For the text-containing cell, return its midpoint in [X, Y] coordinate format. 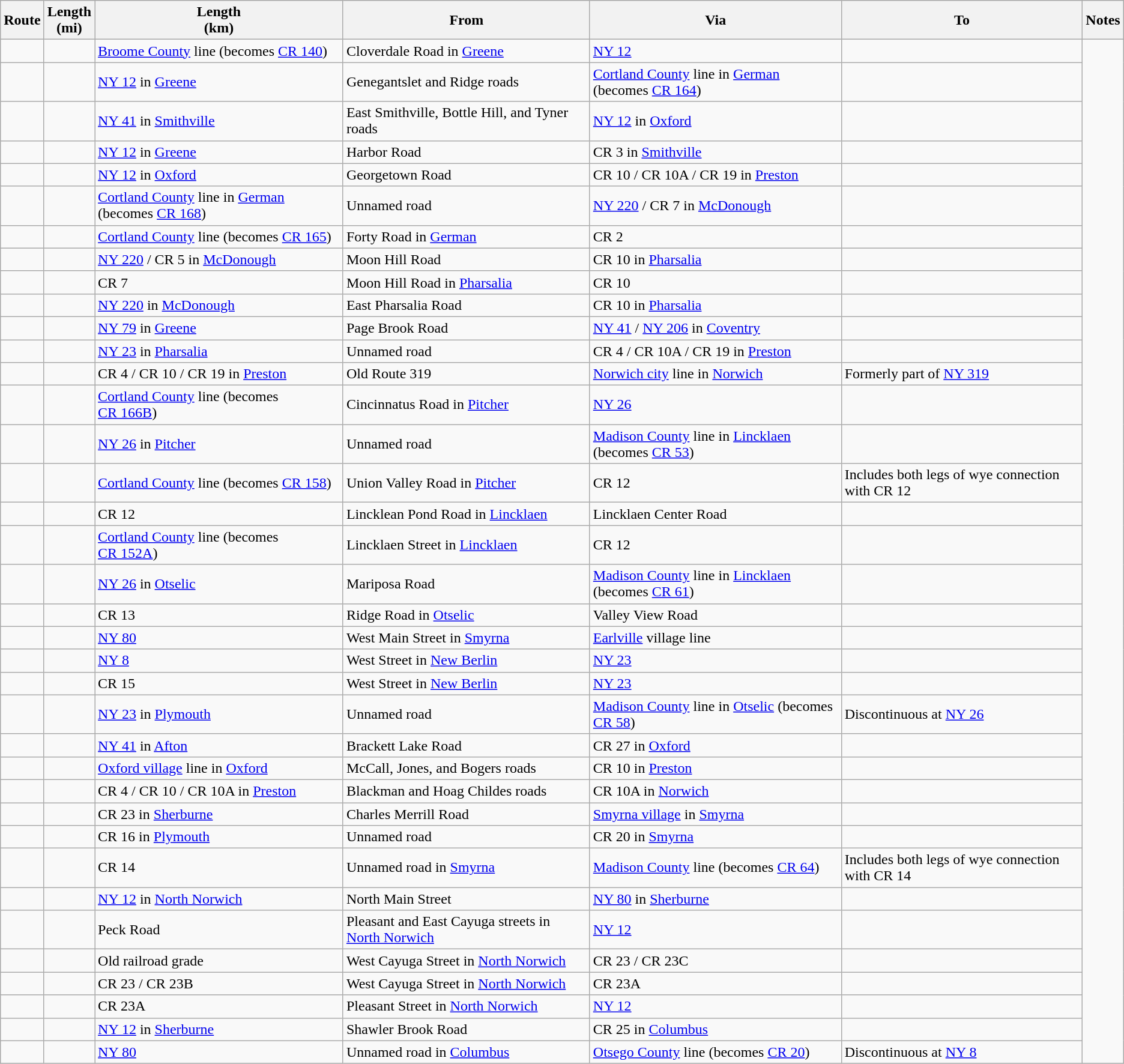
NY 41 / NY 206 in Coventry [716, 328]
Peck Road [219, 929]
Moon Hill Road [466, 259]
NY 12 in Sherburne [219, 1029]
CR 4 / CR 10 / CR 10A in Preston [219, 791]
NY 41 in Smithville [219, 121]
Valley View Road [716, 615]
NY 220 in McDonough [219, 305]
Moon Hill Road in Pharsalia [466, 282]
CR 10 in Preston [716, 768]
CR 14 [219, 868]
CR 13 [219, 615]
CR 23 in Sherburne [219, 814]
Discontinuous at NY 8 [962, 1052]
CR 10A in Norwich [716, 791]
East Smithville, Bottle Hill, and Tyner roads [466, 121]
Ridge Road in Otselic [466, 615]
McCall, Jones, and Bogers roads [466, 768]
Madison County line in Lincklaen (becomes CR 61) [716, 584]
From [466, 20]
Broome County line (becomes CR 140) [219, 51]
To [962, 20]
Georgetown Road [466, 175]
CR 23 / CR 23B [219, 984]
Unnamed road in Columbus [466, 1052]
Forty Road in German [466, 237]
NY 41 in Afton [219, 745]
CR 2 [716, 237]
Route [22, 20]
Earlville village line [716, 638]
East Pharsalia Road [466, 305]
CR 15 [219, 683]
Notes [1103, 20]
Otsego County line (becomes CR 20) [716, 1052]
Unnamed road in Smyrna [466, 868]
NY 8 [219, 660]
Length(km) [219, 20]
Lincklean Pond Road in Lincklaen [466, 514]
Old railroad grade [219, 961]
Discontinuous at NY 26 [962, 715]
NY 26 in Pitcher [219, 444]
Lincklaen Center Road [716, 514]
NY 26 [716, 405]
NY 12 in North Norwich [219, 899]
Cincinnatus Road in Pitcher [466, 405]
Oxford village line in Oxford [219, 768]
CR 25 in Columbus [716, 1029]
CR 23 / CR 23C [716, 961]
CR 10 [716, 282]
NY 23 in Pharsalia [219, 351]
Madison County line in Otselic (becomes CR 58) [716, 715]
CR 4 / CR 10 / CR 19 in Preston [219, 374]
Lincklaen Street in Lincklaen [466, 545]
Union Valley Road in Pitcher [466, 483]
West Main Street in Smyrna [466, 638]
Cloverdale Road in Greene [466, 51]
North Main Street [466, 899]
CR 3 in Smithville [716, 152]
Cortland County line (becomes CR 165) [219, 237]
CR 4 / CR 10A / CR 19 in Preston [716, 351]
Length(mi) [69, 20]
Shawler Brook Road [466, 1029]
Madison County line in Lincklaen (becomes CR 53) [716, 444]
CR 20 in Smyrna [716, 837]
Page Brook Road [466, 328]
Madison County line (becomes CR 64) [716, 868]
Smyrna village in Smyrna [716, 814]
Formerly part of NY 319 [962, 374]
NY 26 in Otselic [219, 584]
CR 10 / CR 10A / CR 19 in Preston [716, 175]
Blackman and Hoag Childes roads [466, 791]
Charles Merrill Road [466, 814]
Cortland County line (becomes CR 166B) [219, 405]
Via [716, 20]
Old Route 319 [466, 374]
NY 220 / CR 7 in McDonough [716, 205]
Cortland County line (becomes CR 152A) [219, 545]
Cortland County line (becomes CR 158) [219, 483]
CR 7 [219, 282]
Pleasant and East Cayuga streets in North Norwich [466, 929]
CR 16 in Plymouth [219, 837]
Mariposa Road [466, 584]
NY 23 in Plymouth [219, 715]
Norwich city line in Norwich [716, 374]
Cortland County line in German (becomes CR 164) [716, 82]
Cortland County line in German (becomes CR 168) [219, 205]
NY 79 in Greene [219, 328]
CR 27 in Oxford [716, 745]
NY 220 / CR 5 in McDonough [219, 259]
Includes both legs of wye connection with CR 14 [962, 868]
NY 80 in Sherburne [716, 899]
Genegantslet and Ridge roads [466, 82]
Harbor Road [466, 152]
Includes both legs of wye connection with CR 12 [962, 483]
Pleasant Street in North Norwich [466, 1006]
Brackett Lake Road [466, 745]
